Identify which cell holds the provided text, then report its (x, y) central coordinate. 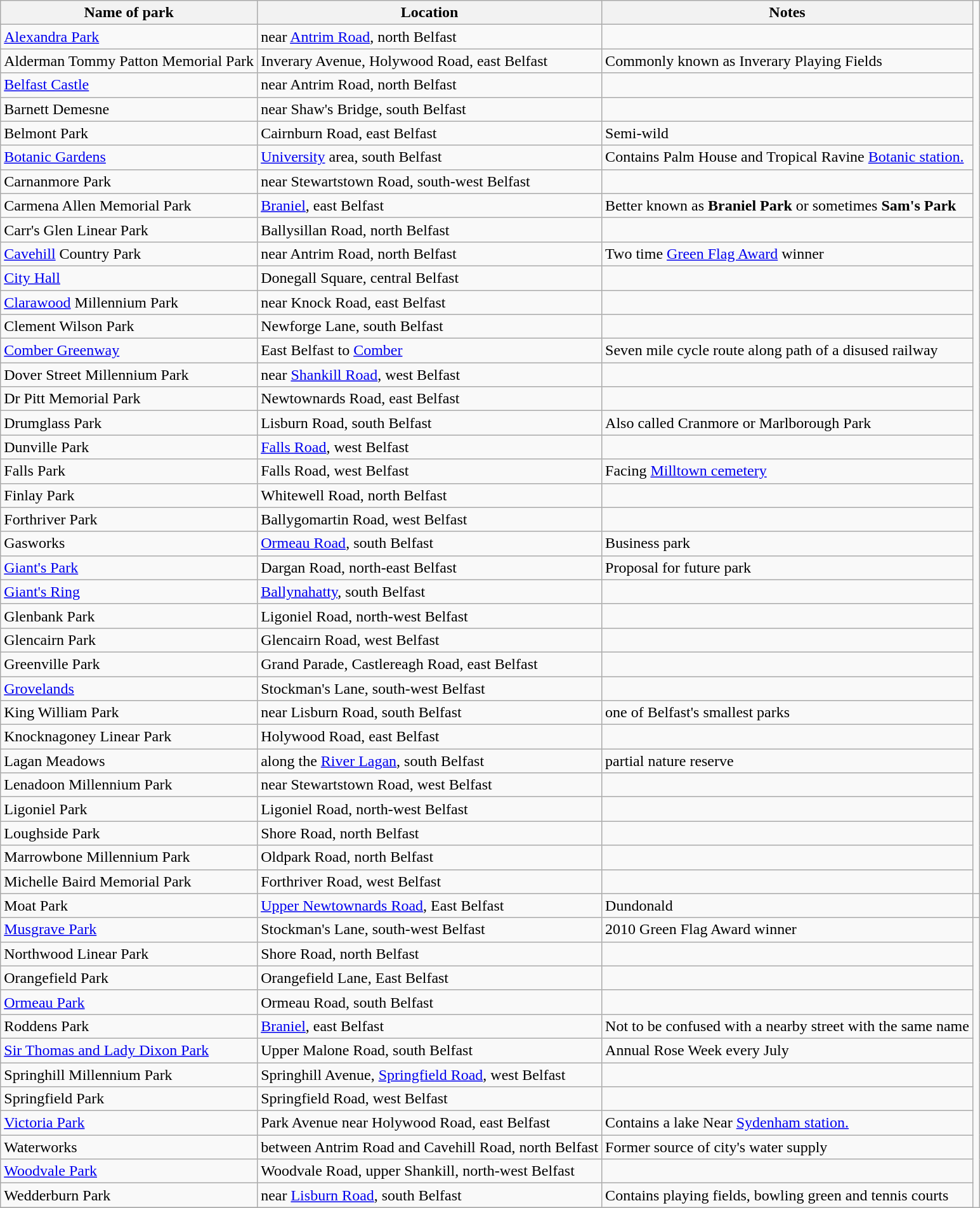
Lenadoon Millennium Park (129, 785)
Grovelands (129, 688)
Facing Milltown cemetery (788, 471)
Dover Street Millennium Park (129, 375)
Ligoniel Park (129, 809)
Alderman Tommy Patton Memorial Park (129, 61)
Springhill Millennium Park (129, 1075)
Victoria Park (129, 1123)
2010 Green Flag Award winner (788, 930)
Wedderburn Park (129, 1195)
Business park (788, 543)
Oldpark Road, north Belfast (430, 857)
Roddens Park (129, 1026)
Inverary Avenue, Holywood Road, east Belfast (430, 61)
between Antrim Road and Cavehill Road, north Belfast (430, 1147)
Ballysillan Road, north Belfast (430, 230)
Semi-wild (788, 133)
Gasworks (129, 543)
Lisburn Road, south Belfast (430, 423)
Seven mile cycle route along path of a disused railway (788, 351)
Carr's Glen Linear Park (129, 230)
East Belfast to Comber (430, 351)
Location (430, 13)
near Knock Road, east Belfast (430, 302)
Upper Newtownards Road, East Belfast (430, 906)
one of Belfast's smallest parks (788, 713)
Newforge Lane, south Belfast (430, 327)
Botanic Gardens (129, 157)
Woodvale Road, upper Shankill, north-west Belfast (430, 1171)
Dargan Road, north-east Belfast (430, 568)
Newtownards Road, east Belfast (430, 399)
Giant's Ring (129, 592)
Cavehill Country Park (129, 254)
Glencairn Road, west Belfast (430, 640)
Springhill Avenue, Springfield Road, west Belfast (430, 1075)
Contains playing fields, bowling green and tennis courts (788, 1195)
Dr Pitt Memorial Park (129, 399)
Ballygomartin Road, west Belfast (430, 519)
Springfield Park (129, 1099)
Belmont Park (129, 133)
Donegall Square, central Belfast (430, 278)
Michelle Baird Memorial Park (129, 881)
near Shankill Road, west Belfast (430, 375)
Two time Green Flag Award winner (788, 254)
Not to be confused with a nearby street with the same name (788, 1026)
Sir Thomas and Lady Dixon Park (129, 1050)
Carnanmore Park (129, 181)
Upper Malone Road, south Belfast (430, 1050)
Forthriver Road, west Belfast (430, 881)
Springfield Road, west Belfast (430, 1099)
Park Avenue near Holywood Road, east Belfast (430, 1123)
Musgrave Park (129, 930)
near Stewartstown Road, west Belfast (430, 785)
Whitewell Road, north Belfast (430, 495)
Forthriver Park (129, 519)
University area, south Belfast (430, 157)
Alexandra Park (129, 37)
Drumglass Park (129, 423)
Cairnburn Road, east Belfast (430, 133)
Knocknagoney Linear Park (129, 737)
Grand Parade, Castlereagh Road, east Belfast (430, 664)
Better known as Braniel Park or sometimes Sam's Park (788, 205)
Contains a lake Near Sydenham station. (788, 1123)
Former source of city's water supply (788, 1147)
Glenbank Park (129, 616)
near Stewartstown Road, south-west Belfast (430, 181)
Name of park (129, 13)
near Shaw's Bridge, south Belfast (430, 109)
Contains Palm House and Tropical Ravine Botanic station. (788, 157)
Belfast Castle (129, 85)
Ormeau Park (129, 1002)
Also called Cranmore or Marlborough Park (788, 423)
Annual Rose Week every July (788, 1050)
along the River Lagan, south Belfast (430, 761)
Clarawood Millennium Park (129, 302)
Holywood Road, east Belfast (430, 737)
Dundonald (788, 906)
Glencairn Park (129, 640)
Waterworks (129, 1147)
Giant's Park (129, 568)
Commonly known as Inverary Playing Fields (788, 61)
Ballynahatty, south Belfast (430, 592)
Proposal for future park (788, 568)
Carmena Allen Memorial Park (129, 205)
Lagan Meadows (129, 761)
City Hall (129, 278)
Moat Park (129, 906)
Notes (788, 13)
Orangefield Park (129, 978)
Comber Greenway (129, 351)
partial nature reserve (788, 761)
Dunville Park (129, 447)
Loughside Park (129, 833)
Falls Park (129, 471)
Barnett Demesne (129, 109)
Northwood Linear Park (129, 954)
Finlay Park (129, 495)
Marrowbone Millennium Park (129, 857)
Woodvale Park (129, 1171)
Clement Wilson Park (129, 327)
Greenville Park (129, 664)
Orangefield Lane, East Belfast (430, 978)
King William Park (129, 713)
